Determine the (x, y) coordinate at the center of the cell enclosing the given text.  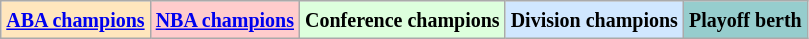
ABA champions (76, 20)
Playoff berth (745, 20)
Division champions (594, 20)
NBA champions (224, 20)
Conference champions (403, 20)
